For the text-containing cell, return its midpoint in [x, y] coordinate format. 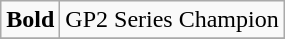
GP2 Series Champion [172, 20]
Bold [30, 20]
